Pinpoint the cell where the given text exists, returning its [X, Y] midpoint coordinate. 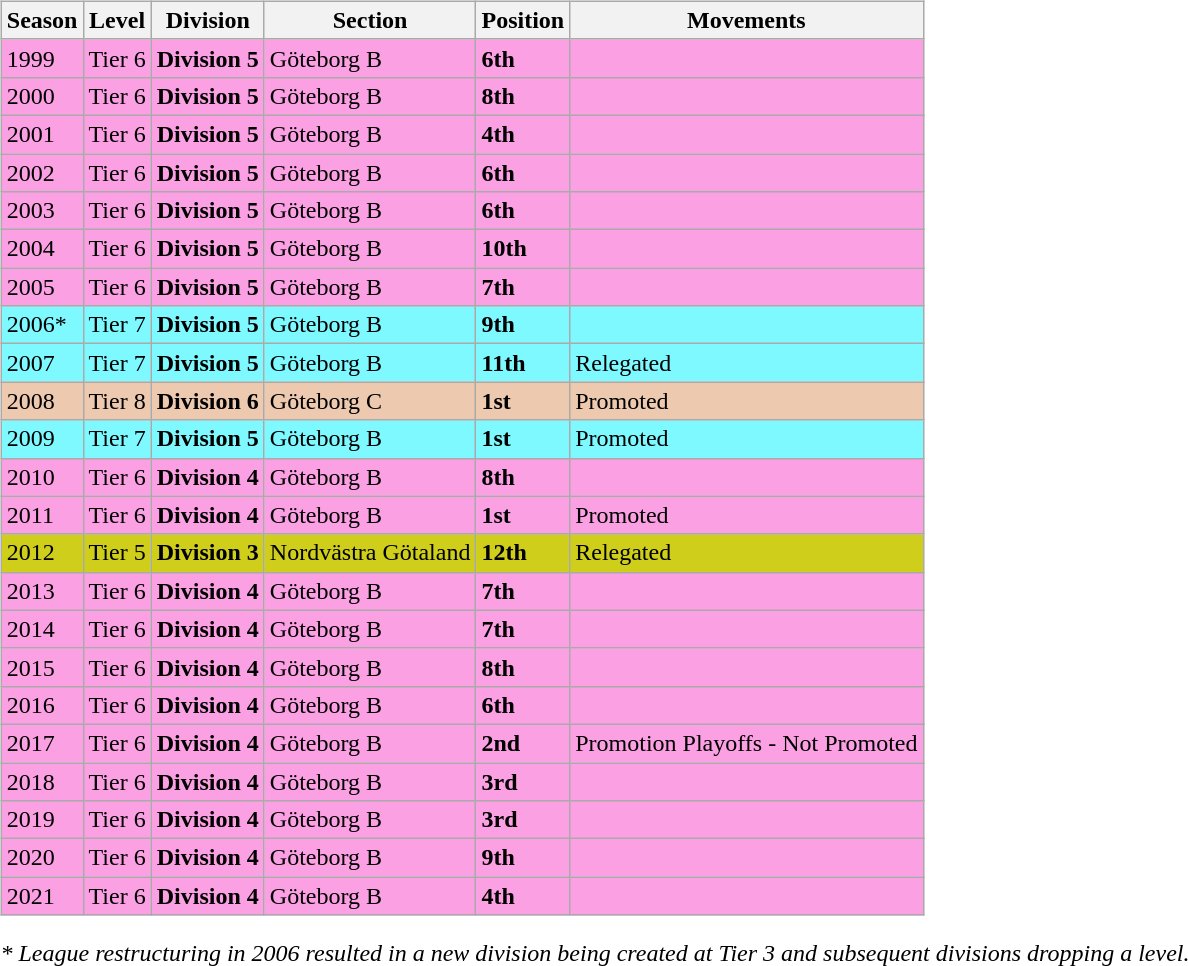
2007 [42, 363]
Division 3 [208, 553]
2006* [42, 325]
12th [523, 553]
Division [208, 20]
2011 [42, 515]
Göteborg C [370, 401]
Level [117, 20]
2015 [42, 667]
2012 [42, 553]
11th [523, 363]
Movements [746, 20]
2013 [42, 591]
2000 [42, 96]
2005 [42, 287]
Tier 5 [117, 553]
2020 [42, 858]
2017 [42, 743]
Division 6 [208, 401]
Season [42, 20]
2009 [42, 439]
10th [523, 249]
Nordvästra Götaland [370, 553]
2018 [42, 781]
2004 [42, 249]
Position [523, 20]
Section [370, 20]
2016 [42, 705]
Promotion Playoffs - Not Promoted [746, 743]
2001 [42, 134]
2nd [523, 743]
1999 [42, 58]
2008 [42, 401]
Tier 8 [117, 401]
2014 [42, 629]
2019 [42, 820]
2003 [42, 211]
2002 [42, 173]
2010 [42, 477]
2021 [42, 896]
